Determine the [X, Y] coordinate at the center of the cell enclosing the given text.  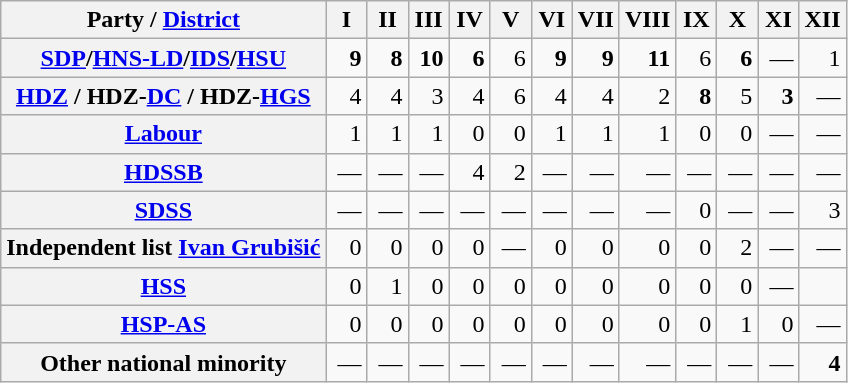
IV [470, 20]
VI [552, 20]
11 [647, 58]
HSP-AS [164, 324]
V [510, 20]
HDZ / HDZ-DC / HDZ-HGS [164, 96]
HSS [164, 286]
I [346, 20]
HDSSB [164, 172]
10 [428, 58]
VII [596, 20]
5 [738, 96]
II [388, 20]
III [428, 20]
XII [822, 20]
XI [778, 20]
SDSS [164, 210]
Other national minority [164, 362]
X [738, 20]
VIII [647, 20]
Labour [164, 134]
Independent list Ivan Grubišić [164, 248]
SDP/HNS-LD/IDS/HSU [164, 58]
Party / District [164, 20]
IX [696, 20]
